Determine the (X, Y) coordinate at the center of the cell enclosing the given text.  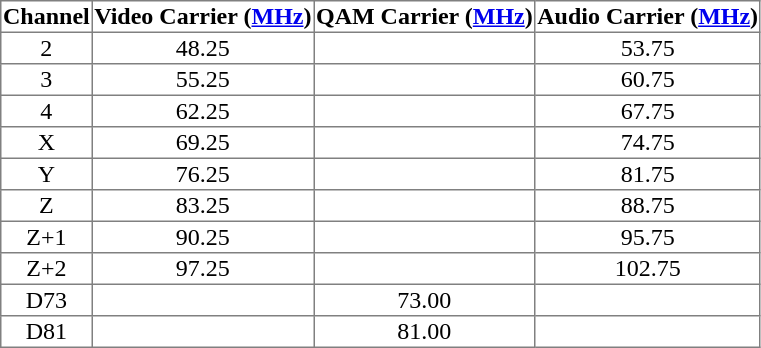
69.25 (203, 143)
74.75 (648, 143)
102.75 (648, 269)
Audio Carrier (MHz) (648, 17)
88.75 (648, 206)
Channel (46, 17)
Z+2 (46, 269)
D73 (46, 300)
67.75 (648, 111)
83.25 (203, 206)
Z (46, 206)
2 (46, 48)
73.00 (424, 300)
62.25 (203, 111)
81.00 (424, 332)
3 (46, 80)
D81 (46, 332)
53.75 (648, 48)
95.75 (648, 237)
76.25 (203, 174)
X (46, 143)
Z+1 (46, 237)
48.25 (203, 48)
55.25 (203, 80)
81.75 (648, 174)
Video Carrier (MHz) (203, 17)
Y (46, 174)
4 (46, 111)
97.25 (203, 269)
QAM Carrier (MHz) (424, 17)
90.25 (203, 237)
60.75 (648, 80)
